Find where the given text appears and provide that cell's center as [x, y] coordinate. 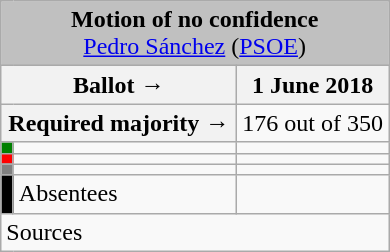
Sources [195, 232]
176 out of 350 [313, 123]
Motion of no confidencePedro Sánchez (PSOE) [195, 34]
Required majority → [119, 123]
1 June 2018 [313, 85]
Ballot → [119, 85]
Absentees [125, 194]
